Determine the (X, Y) coordinate at the center of the cell enclosing the given text.  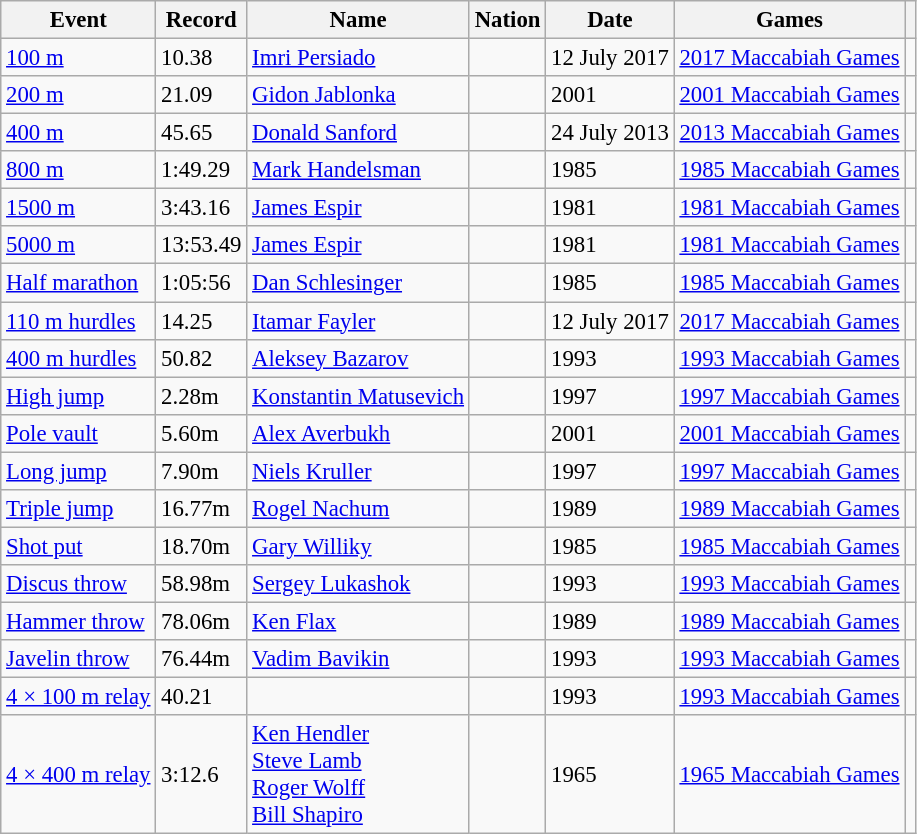
24 July 2013 (610, 133)
5000 m (78, 245)
78.06m (202, 621)
High jump (78, 396)
2013 Maccabiah Games (790, 133)
40.21 (202, 697)
Donald Sanford (358, 133)
Javelin throw (78, 659)
Rogel Nachum (358, 509)
Gary Williky (358, 546)
Konstantin Matusevich (358, 396)
50.82 (202, 358)
18.70m (202, 546)
Aleksey Bazarov (358, 358)
1965 Maccabiah Games (790, 774)
21.09 (202, 95)
Niels Kruller (358, 471)
Itamar Fayler (358, 321)
Ken Flax (358, 621)
Nation (507, 20)
Record (202, 20)
Shot put (78, 546)
800 m (78, 170)
Vadim Bavikin (358, 659)
14.25 (202, 321)
Hammer throw (78, 621)
76.44m (202, 659)
5.60m (202, 433)
Ken HendlerSteve LambRoger WolffBill Shapiro (358, 774)
1:49.29 (202, 170)
1965 (610, 774)
Event (78, 20)
Dan Schlesinger (358, 283)
58.98m (202, 584)
13:53.49 (202, 245)
Sergey Lukashok (358, 584)
200 m (78, 95)
Long jump (78, 471)
Triple jump (78, 509)
16.77m (202, 509)
400 m hurdles (78, 358)
110 m hurdles (78, 321)
4 × 400 m relay (78, 774)
Pole vault (78, 433)
4 × 100 m relay (78, 697)
Half marathon (78, 283)
45.65 (202, 133)
2.28m (202, 396)
Gidon Jablonka (358, 95)
7.90m (202, 471)
10.38 (202, 58)
Discus throw (78, 584)
Alex Averbukh (358, 433)
Name (358, 20)
Date (610, 20)
3:43.16 (202, 208)
Imri Persiado (358, 58)
Mark Handelsman (358, 170)
100 m (78, 58)
3:12.6 (202, 774)
1500 m (78, 208)
Games (790, 20)
400 m (78, 133)
1:05:56 (202, 283)
